Provide the [x, y] coordinate of the cell's center where the given text is located.  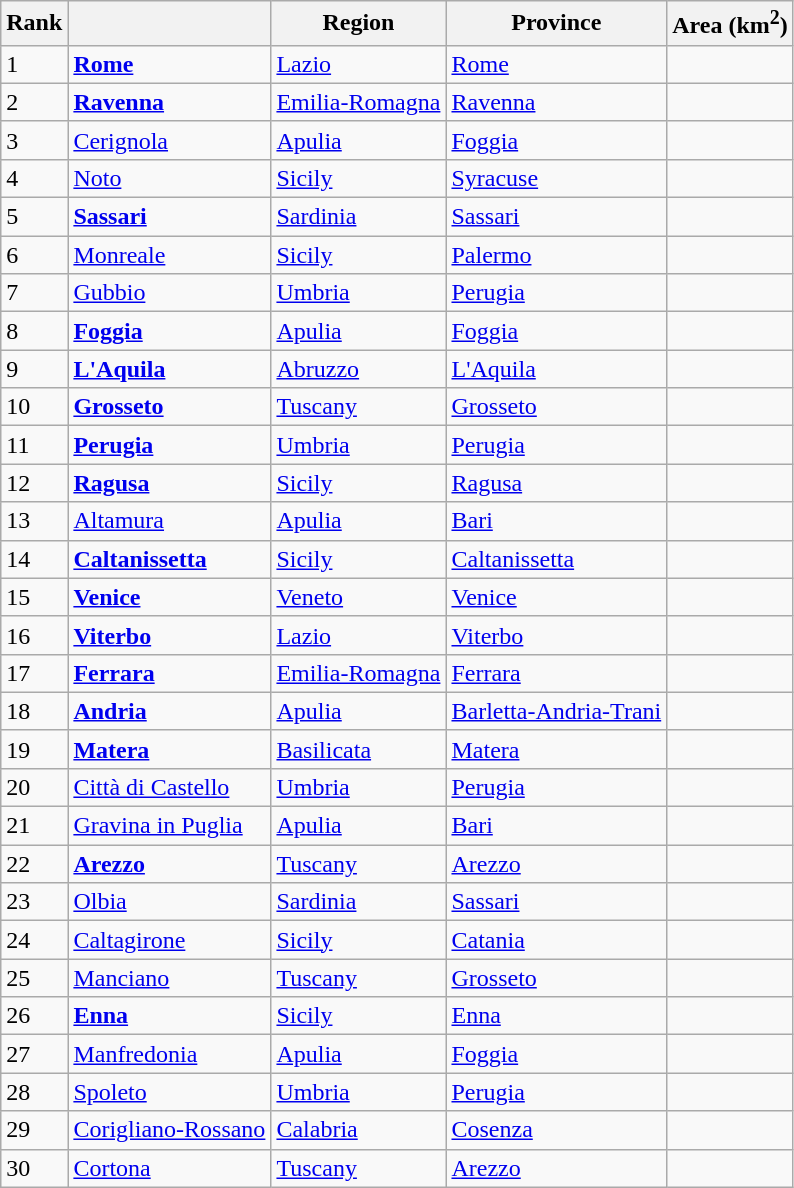
Manciano [170, 978]
Gubbio [170, 293]
14 [34, 559]
30 [34, 1168]
4 [34, 178]
7 [34, 293]
Noto [170, 178]
Olbia [170, 902]
26 [34, 1016]
2 [34, 102]
Veneto [358, 597]
Caltagirone [170, 940]
Area (km2) [730, 24]
21 [34, 826]
Corigliano-Rossano [170, 1130]
12 [34, 483]
Città di Castello [170, 787]
Abruzzo [358, 369]
28 [34, 1092]
Barletta-Andria-Trani [556, 711]
6 [34, 255]
18 [34, 711]
5 [34, 217]
Spoleto [170, 1092]
25 [34, 978]
20 [34, 787]
27 [34, 1054]
29 [34, 1130]
Palermo [556, 255]
Basilicata [358, 749]
Gravina in Puglia [170, 826]
16 [34, 635]
Altamura [170, 521]
Province [556, 24]
24 [34, 940]
22 [34, 864]
19 [34, 749]
8 [34, 331]
11 [34, 445]
15 [34, 597]
Region [358, 24]
Syracuse [556, 178]
Catania [556, 940]
Andria [170, 711]
3 [34, 140]
Cosenza [556, 1130]
17 [34, 673]
13 [34, 521]
1 [34, 64]
23 [34, 902]
9 [34, 369]
Manfredonia [170, 1054]
Calabria [358, 1130]
Cortona [170, 1168]
10 [34, 407]
Rank [34, 24]
Cerignola [170, 140]
Monreale [170, 255]
